Identify which cell holds the provided text, then report its (x, y) central coordinate. 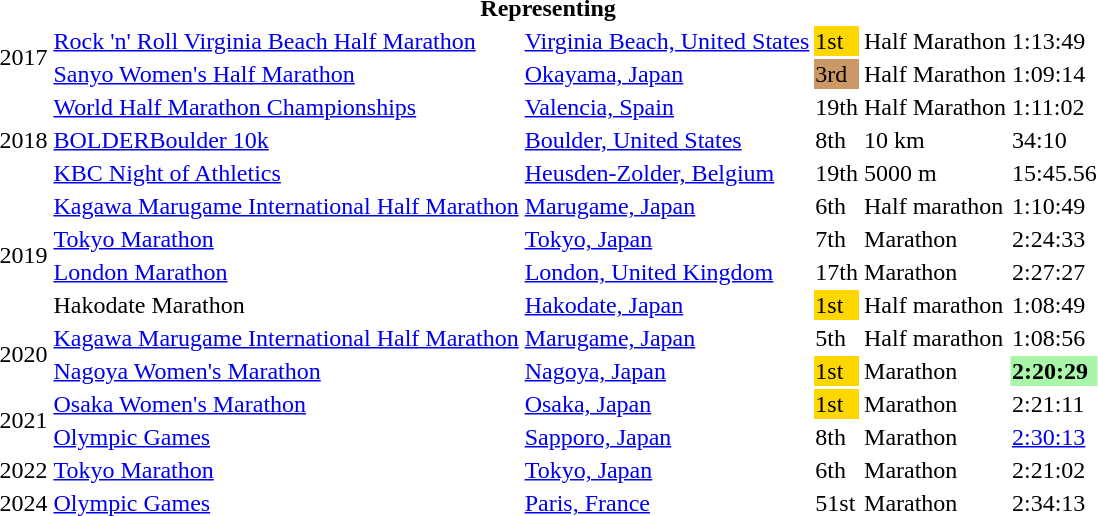
2:27:27 (1054, 272)
KBC Night of Athletics (286, 173)
1:10:49 (1054, 206)
1:11:02 (1054, 107)
World Half Marathon Championships (286, 107)
2:20:29 (1054, 371)
Virginia Beach, United States (667, 41)
Osaka Women's Marathon (286, 404)
5000 m (936, 173)
10 km (936, 140)
1:08:56 (1054, 338)
1:09:14 (1054, 74)
Sapporo, Japan (667, 437)
Valencia, Spain (667, 107)
2:24:33 (1054, 239)
Nagoya Women's Marathon (286, 371)
2:30:13 (1054, 437)
1:08:49 (1054, 305)
1:13:49 (1054, 41)
Olympic Games (286, 437)
Sanyo Women's Half Marathon (286, 74)
Hakodate, Japan (667, 305)
Okayama, Japan (667, 74)
2:21:02 (1054, 470)
2:21:11 (1054, 404)
15:45.56 (1054, 173)
Rock 'n' Roll Virginia Beach Half Marathon (286, 41)
Boulder, United States (667, 140)
London, United Kingdom (667, 272)
Hakodate Marathon (286, 305)
London Marathon (286, 272)
5th (837, 338)
17th (837, 272)
3rd (837, 74)
7th (837, 239)
Nagoya, Japan (667, 371)
Heusden-Zolder, Belgium (667, 173)
BOLDERBoulder 10k (286, 140)
Osaka, Japan (667, 404)
34:10 (1054, 140)
